Search for the cell housing the specified text and yield its (x, y) center coordinate. 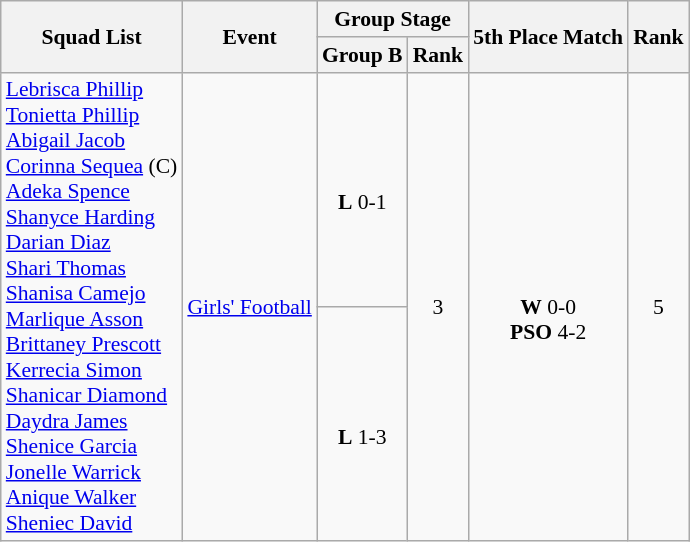
5 (658, 306)
L 0-1 (362, 190)
Event (250, 36)
Group B (362, 55)
W 0-0 PSO 4-2 (548, 306)
Girls' Football (250, 306)
Group Stage (392, 19)
L 1-3 (362, 424)
3 (438, 306)
5th Place Match (548, 36)
Squad List (92, 36)
